Pinpoint the cell where the given text exists, returning its [X, Y] midpoint coordinate. 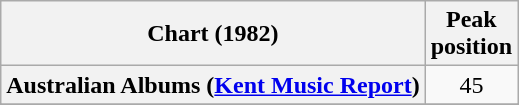
Australian Albums (Kent Music Report) [213, 85]
45 [471, 85]
Peakposition [471, 34]
Chart (1982) [213, 34]
